Return [x, y] of the center of cell containing provided text 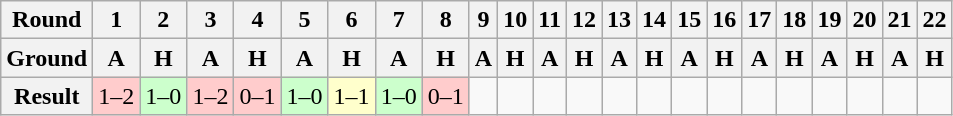
19 [830, 20]
Ground [47, 58]
11 [550, 20]
22 [934, 20]
2 [164, 20]
8 [446, 20]
Round [47, 20]
20 [864, 20]
14 [654, 20]
6 [352, 20]
17 [760, 20]
15 [690, 20]
7 [398, 20]
5 [304, 20]
10 [516, 20]
13 [620, 20]
9 [483, 20]
4 [258, 20]
12 [584, 20]
21 [900, 20]
1 [116, 20]
18 [794, 20]
Result [47, 96]
16 [724, 20]
1–1 [352, 96]
3 [210, 20]
